From the cell containing the given text, extract its center point as [X, Y] coordinate. 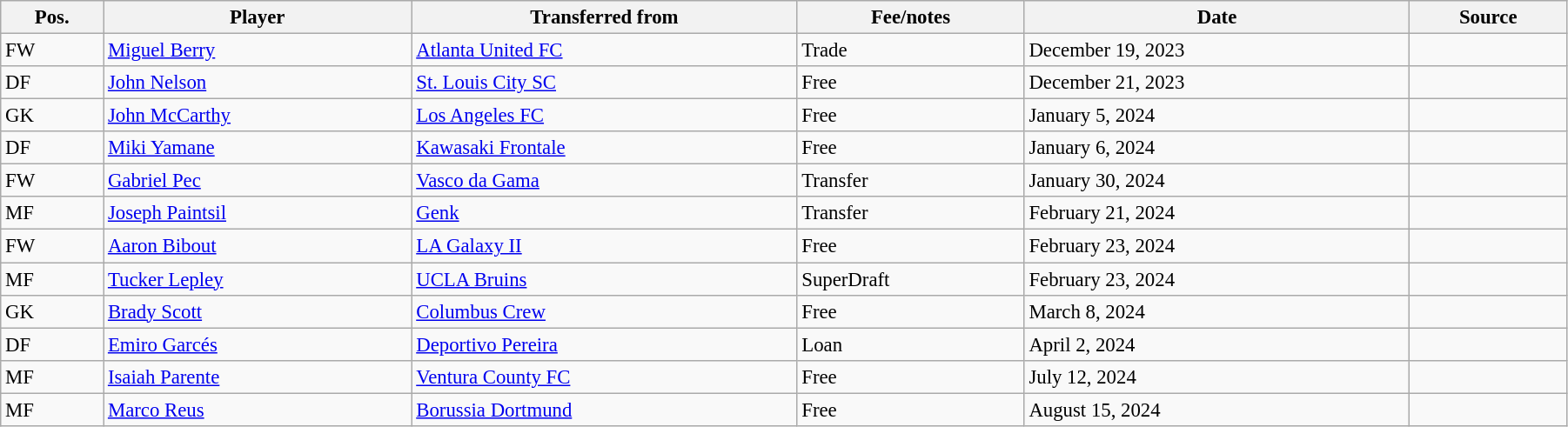
Miguel Berry [258, 50]
Tucker Lepley [258, 279]
Kawasaki Frontale [604, 148]
February 21, 2024 [1216, 213]
Marco Reus [258, 410]
December 21, 2023 [1216, 83]
Date [1216, 17]
January 6, 2024 [1216, 148]
Gabriel Pec [258, 181]
SuperDraft [910, 279]
January 5, 2024 [1216, 116]
March 8, 2024 [1216, 311]
Player [258, 17]
Pos. [52, 17]
December 19, 2023 [1216, 50]
John McCarthy [258, 116]
Fee/notes [910, 17]
Ventura County FC [604, 377]
Deportivo Pereira [604, 344]
August 15, 2024 [1216, 410]
Genk [604, 213]
Loan [910, 344]
Brady Scott [258, 311]
Miki Yamane [258, 148]
John Nelson [258, 83]
Aaron Bibout [258, 246]
Joseph Paintsil [258, 213]
Atlanta United FC [604, 50]
Borussia Dortmund [604, 410]
Isaiah Parente [258, 377]
Transferred from [604, 17]
April 2, 2024 [1216, 344]
LA Galaxy II [604, 246]
Emiro Garcés [258, 344]
January 30, 2024 [1216, 181]
Columbus Crew [604, 311]
July 12, 2024 [1216, 377]
Los Angeles FC [604, 116]
St. Louis City SC [604, 83]
UCLA Bruins [604, 279]
Trade [910, 50]
Source [1488, 17]
Vasco da Gama [604, 181]
